Output the (X, Y) coordinate of the center of the cell containing the given text.  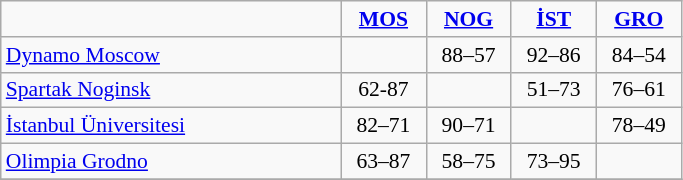
84–54 (638, 55)
İstanbul Üniversitesi (171, 126)
GRO (638, 19)
90–71 (468, 126)
76–61 (638, 90)
Dynamo Moscow (171, 55)
62-87 (384, 90)
63–87 (384, 162)
NOG (468, 19)
88–57 (468, 55)
51–73 (554, 90)
92–86 (554, 55)
73–95 (554, 162)
Olimpia Grodno (171, 162)
MOS (384, 19)
78–49 (638, 126)
İST (554, 19)
Spartak Noginsk (171, 90)
82–71 (384, 126)
58–75 (468, 162)
